Extract the [X, Y] coordinate from the center of the cell holding the provided text.  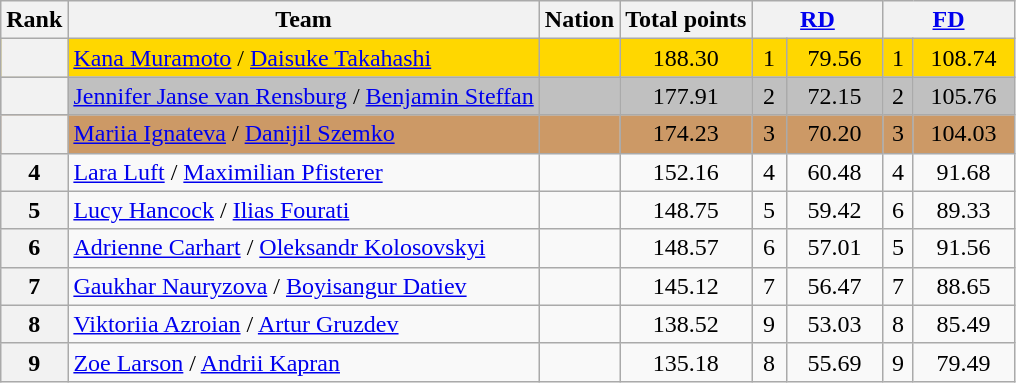
85.49 [964, 324]
152.16 [686, 172]
72.15 [834, 96]
174.23 [686, 134]
79.49 [964, 362]
Rank [34, 20]
91.68 [964, 172]
88.65 [964, 286]
Kana Muramoto / Daisuke Takahashi [304, 58]
Mariia Ignateva / Danijil Szemko [304, 134]
177.91 [686, 96]
135.18 [686, 362]
Nation [579, 20]
Adrienne Carhart / Oleksandr Kolosovskyi [304, 248]
70.20 [834, 134]
53.03 [834, 324]
Gaukhar Nauryzova / Boyisangur Datiev [304, 286]
Total points [686, 20]
55.69 [834, 362]
57.01 [834, 248]
FD [948, 20]
104.03 [964, 134]
91.56 [964, 248]
89.33 [964, 210]
138.52 [686, 324]
Viktoriia Azroian / Artur Gruzdev [304, 324]
108.74 [964, 58]
Lara Luft / Maximilian Pfisterer [304, 172]
188.30 [686, 58]
60.48 [834, 172]
148.75 [686, 210]
Lucy Hancock / Ilias Fourati [304, 210]
145.12 [686, 286]
Jennifer Janse van Rensburg / Benjamin Steffan [304, 96]
79.56 [834, 58]
105.76 [964, 96]
148.57 [686, 248]
59.42 [834, 210]
RD [818, 20]
Zoe Larson / Andrii Kapran [304, 362]
56.47 [834, 286]
Team [304, 20]
